Scan for the cell matching the given text and deliver its [x, y] coordinate at center. 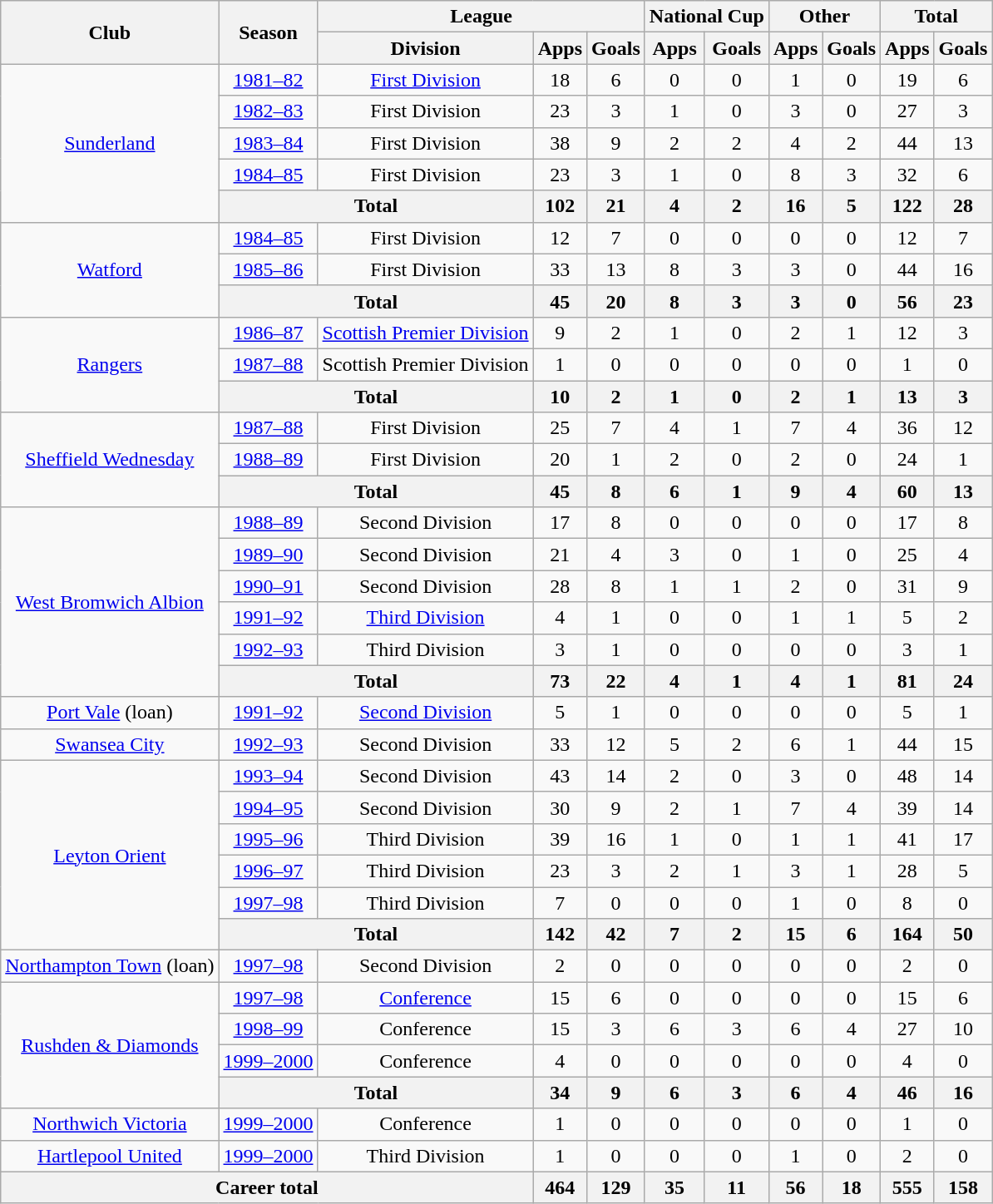
League [481, 17]
22 [616, 681]
Club [110, 32]
1982–83 [268, 111]
1983–84 [268, 143]
1996–97 [268, 871]
32 [907, 175]
122 [907, 206]
Watford [110, 269]
1994–95 [268, 807]
35 [674, 1187]
60 [907, 491]
1995–96 [268, 839]
West Bromwich Albion [110, 602]
Other [824, 17]
48 [907, 776]
164 [907, 935]
Sunderland [110, 143]
1993–94 [268, 776]
Hartlepool United [110, 1156]
34 [560, 1093]
464 [560, 1187]
Rangers [110, 364]
Rushden & Diamonds [110, 1045]
Sheffield Wednesday [110, 460]
30 [560, 807]
National Cup [707, 17]
31 [907, 586]
102 [560, 206]
36 [907, 428]
1986–87 [268, 333]
1990–91 [268, 586]
81 [907, 681]
1998–99 [268, 1029]
43 [560, 776]
129 [616, 1187]
Career total [267, 1187]
1989–90 [268, 555]
Northampton Town (loan) [110, 966]
Season [268, 32]
Swansea City [110, 744]
73 [560, 681]
11 [737, 1187]
38 [560, 143]
Northwich Victoria [110, 1124]
Leyton Orient [110, 855]
555 [907, 1187]
1981–82 [268, 80]
41 [907, 839]
Division [426, 48]
142 [560, 935]
46 [907, 1093]
Port Vale (loan) [110, 713]
19 [907, 80]
50 [963, 935]
158 [963, 1187]
1985–86 [268, 269]
42 [616, 935]
